Locate the cell with the specified text and output its (X, Y) center coordinate. 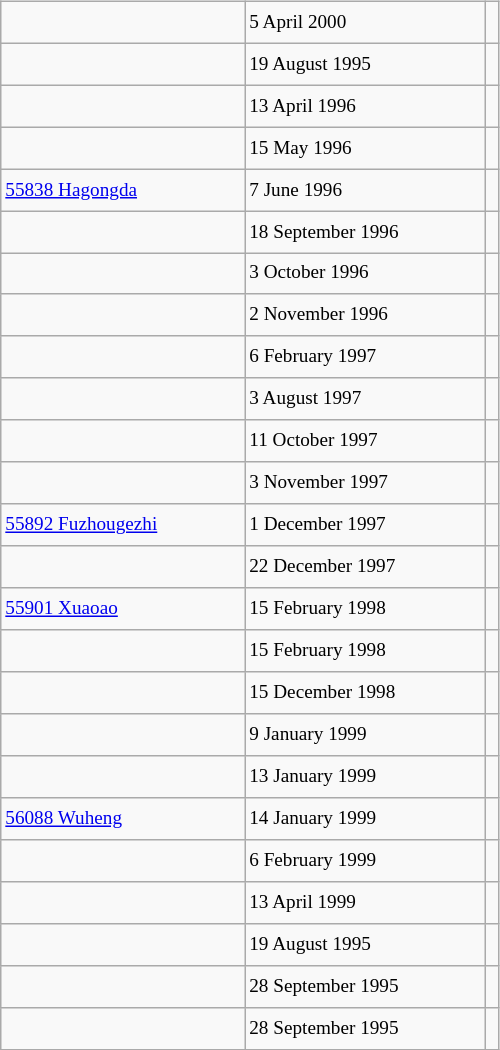
1 December 1997 (365, 525)
13 January 1999 (365, 777)
55892 Fuzhougezhi (123, 525)
15 May 1996 (365, 148)
13 April 1999 (365, 902)
13 April 1996 (365, 106)
6 February 1999 (365, 861)
7 June 1996 (365, 190)
22 December 1997 (365, 567)
55838 Hagongda (123, 190)
11 October 1997 (365, 441)
5 April 2000 (365, 22)
14 January 1999 (365, 819)
3 August 1997 (365, 399)
55901 Xuaoao (123, 609)
15 December 1998 (365, 693)
2 November 1996 (365, 315)
6 February 1997 (365, 357)
3 November 1997 (365, 483)
3 October 1996 (365, 274)
9 January 1999 (365, 735)
18 September 1996 (365, 232)
56088 Wuheng (123, 819)
